Output the [x, y] coordinate of the center of the cell containing the given text.  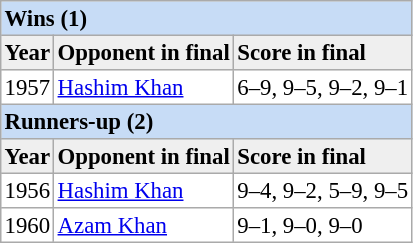
Azam Khan [144, 225]
9–1, 9–0, 9–0 [323, 225]
Runners-up (2) [206, 121]
1960 [28, 225]
6–9, 9–5, 9–2, 9–1 [323, 87]
Wins (1) [206, 18]
9–4, 9–2, 5–9, 9–5 [323, 190]
1957 [28, 87]
1956 [28, 190]
